Provide the [X, Y] coordinate of the cell's center where the given text is located.  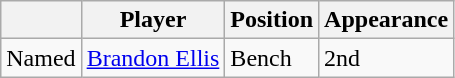
Brandon Ellis [153, 58]
Bench [272, 58]
Player [153, 20]
Position [272, 20]
Appearance [386, 20]
Named [41, 58]
2nd [386, 58]
